Return the [x, y] coordinate for the center point of the cell that contains the specified text.  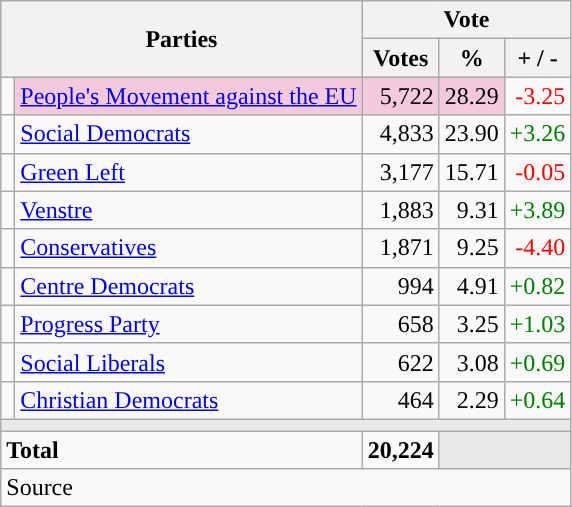
+3.89 [538, 210]
Conservatives [188, 248]
-3.25 [538, 96]
28.29 [472, 96]
20,224 [400, 449]
Social Democrats [188, 134]
-0.05 [538, 172]
+0.69 [538, 362]
9.25 [472, 248]
Vote [466, 20]
15.71 [472, 172]
+3.26 [538, 134]
Social Liberals [188, 362]
+0.82 [538, 286]
Total [182, 449]
Centre Democrats [188, 286]
1,871 [400, 248]
4.91 [472, 286]
3.25 [472, 324]
1,883 [400, 210]
2.29 [472, 400]
+1.03 [538, 324]
+0.64 [538, 400]
Christian Democrats [188, 400]
3,177 [400, 172]
Green Left [188, 172]
Parties [182, 39]
994 [400, 286]
4,833 [400, 134]
People's Movement against the EU [188, 96]
23.90 [472, 134]
658 [400, 324]
-4.40 [538, 248]
% [472, 58]
9.31 [472, 210]
Source [286, 488]
5,722 [400, 96]
+ / - [538, 58]
464 [400, 400]
Progress Party [188, 324]
Venstre [188, 210]
Votes [400, 58]
622 [400, 362]
3.08 [472, 362]
